Pinpoint the cell where the given text exists, returning its [X, Y] midpoint coordinate. 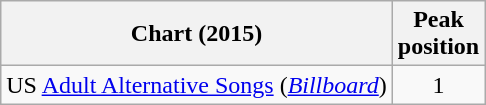
US Adult Alternative Songs (Billboard) [197, 85]
Peakposition [438, 34]
Chart (2015) [197, 34]
1 [438, 85]
